Return the (X, Y) coordinate for the center point of the cell that contains the specified text.  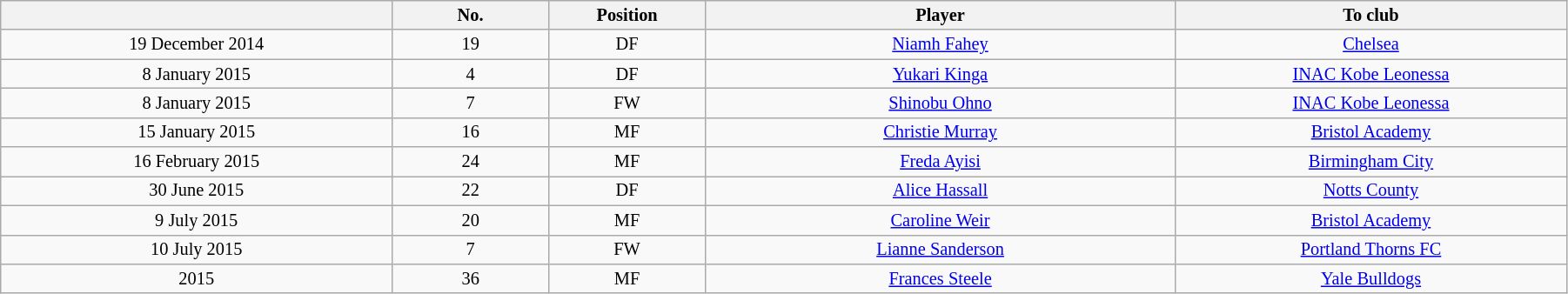
10 July 2015 (197, 250)
Christie Murray (941, 132)
Frances Steele (941, 278)
Position (627, 15)
16 February 2015 (197, 162)
30 June 2015 (197, 190)
No. (471, 15)
Birmingham City (1371, 162)
4 (471, 74)
Yukari Kinga (941, 74)
Chelsea (1371, 44)
Alice Hassall (941, 190)
9 July 2015 (197, 220)
19 (471, 44)
16 (471, 132)
Shinobu Ohno (941, 103)
2015 (197, 278)
Player (941, 15)
Portland Thorns FC (1371, 250)
36 (471, 278)
19 December 2014 (197, 44)
To club (1371, 15)
Freda Ayisi (941, 162)
15 January 2015 (197, 132)
Yale Bulldogs (1371, 278)
24 (471, 162)
20 (471, 220)
Lianne Sanderson (941, 250)
Caroline Weir (941, 220)
Niamh Fahey (941, 44)
22 (471, 190)
Notts County (1371, 190)
